Search for the cell housing the specified text and yield its (X, Y) center coordinate. 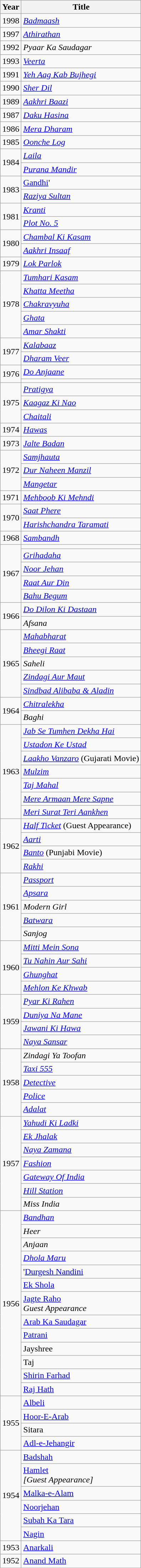
1971 (11, 497)
Amar Shakti (81, 331)
Anjaan (81, 1245)
Laila (81, 155)
Yeh Aag Kab Bujhegi (81, 75)
Adalat (81, 1109)
Aakhri Baazi (81, 102)
Mera Dharam (81, 129)
Passport (81, 880)
1980 (11, 244)
Do Dilon Ki Dastaan (81, 610)
Miss India (81, 1204)
Taxi 555 (81, 1069)
1957 (11, 1163)
Chambal Ki Kasam (81, 237)
Purana Mandir (81, 169)
Raat Aur Din (81, 583)
1992 (11, 48)
Chaitali (81, 416)
1962 (11, 846)
Naya Sansar (81, 1042)
Badshah (81, 1457)
Chitralekha (81, 704)
Bandhan (81, 1217)
Lok Parlok (81, 264)
Mere Armaan Mere Sapne (81, 798)
Grihadaha (81, 555)
Mehlon Ke Khwab (81, 988)
1979 (11, 264)
Zindagi Ya Toofan (81, 1055)
Anarkali (81, 1547)
1985 (11, 142)
Police (81, 1096)
1987 (11, 115)
Fashion (81, 1163)
Mangetar (81, 484)
Sher Dil (81, 88)
Pratigya (81, 389)
Afsana (81, 623)
1968 (11, 538)
1993 (11, 61)
1953 (11, 1547)
Pyar Ki Rahen (81, 1001)
1991 (11, 75)
1984 (11, 162)
1973 (11, 443)
Mitti Mein Sona (81, 947)
Saheli (81, 663)
Detective (81, 1082)
Athirathan (81, 34)
1960 (11, 967)
Ghata (81, 318)
Patrani (81, 1335)
Laakho Vanzaro (Gujarati Movie) (81, 758)
Hawas (81, 430)
Anand Math (81, 1561)
'Durgesh Nandini (81, 1272)
1989 (11, 102)
Taj (81, 1362)
Tu Nahin Aur Sahi (81, 961)
Albeli (81, 1403)
1965 (11, 663)
Jawani Ki Hawa (81, 1028)
Mahabharat (81, 637)
Yahudi Ki Ladki (81, 1123)
1983 (11, 190)
Arab Ka Saudagar (81, 1322)
Hill Station (81, 1190)
Sitara (81, 1430)
1961 (11, 907)
Daku Hasina (81, 115)
Bahu Begum (81, 596)
1956 (11, 1303)
Dharam Veer (81, 358)
Aarti (81, 839)
Noorjehan (81, 1507)
Ustadon Ke Ustad (81, 744)
1974 (11, 430)
1997 (11, 34)
1990 (11, 88)
Adl-e-Jehangir (81, 1443)
Duniya Na Mane (81, 1015)
Bheegi Raat (81, 650)
Jagte RahoGuest Appearance (81, 1304)
1976 (11, 373)
Do Anjaane (81, 372)
Harishchandra Taramati (81, 524)
1963 (11, 771)
Zindagi Aur Maut (81, 677)
1964 (11, 711)
Ghunghat (81, 974)
Tumhari Kasam (81, 277)
1959 (11, 1021)
Hoor-E-Arab (81, 1416)
1981 (11, 217)
Jab Se Tumhen Dekha Hai (81, 731)
1954 (11, 1495)
Naya Zamana (81, 1150)
1970 (11, 518)
Sambandh (81, 538)
Badmaash (81, 21)
Veerta (81, 61)
Rakhi (81, 866)
Saat Phere (81, 511)
Kranti (81, 210)
Nagin (81, 1534)
Raj Hath (81, 1389)
Dhola Maru (81, 1258)
Kaagaz Ki Nao (81, 403)
1955 (11, 1423)
Heer (81, 1231)
Ek Jhalak (81, 1136)
1986 (11, 129)
Pyaar Ka Saudagar (81, 48)
Samjhauta (81, 457)
Gandhi' (81, 183)
Jayshree (81, 1349)
Chakravyuha (81, 304)
Jalte Badan (81, 443)
Year (11, 7)
1972 (11, 470)
Hamlet [Guest Appearance] (81, 1475)
Shirin Farhad (81, 1376)
Half Ticket (Guest Appearance) (81, 826)
Gateway Of India (81, 1177)
Subah Ka Tara (81, 1520)
Title (81, 7)
Kalabaaz (81, 345)
Aakhri Insaaf (81, 250)
1998 (11, 21)
Modern Girl (81, 907)
1966 (11, 616)
Taj Mahal (81, 785)
1967 (11, 574)
Raziya Sultan (81, 196)
Mulzim (81, 771)
Sindbad Alibaba & Aladin (81, 690)
Sanjog (81, 934)
Malka-e-Alam (81, 1493)
1978 (11, 304)
Ek Shola (81, 1285)
Batwara (81, 920)
Noor Jehan (81, 569)
Khatta Meetha (81, 291)
Baghi (81, 717)
1958 (11, 1082)
Banto (Punjabi Movie) (81, 853)
1977 (11, 351)
Oonche Log (81, 142)
Apsara (81, 893)
Plot No. 5 (81, 223)
Meri Surat Teri Aankhen (81, 812)
1975 (11, 403)
Mehboob Ki Mehndi (81, 497)
1952 (11, 1561)
Dur Naheen Manzil (81, 470)
